Return the [X, Y] coordinate for the center point of the cell that contains the specified text.  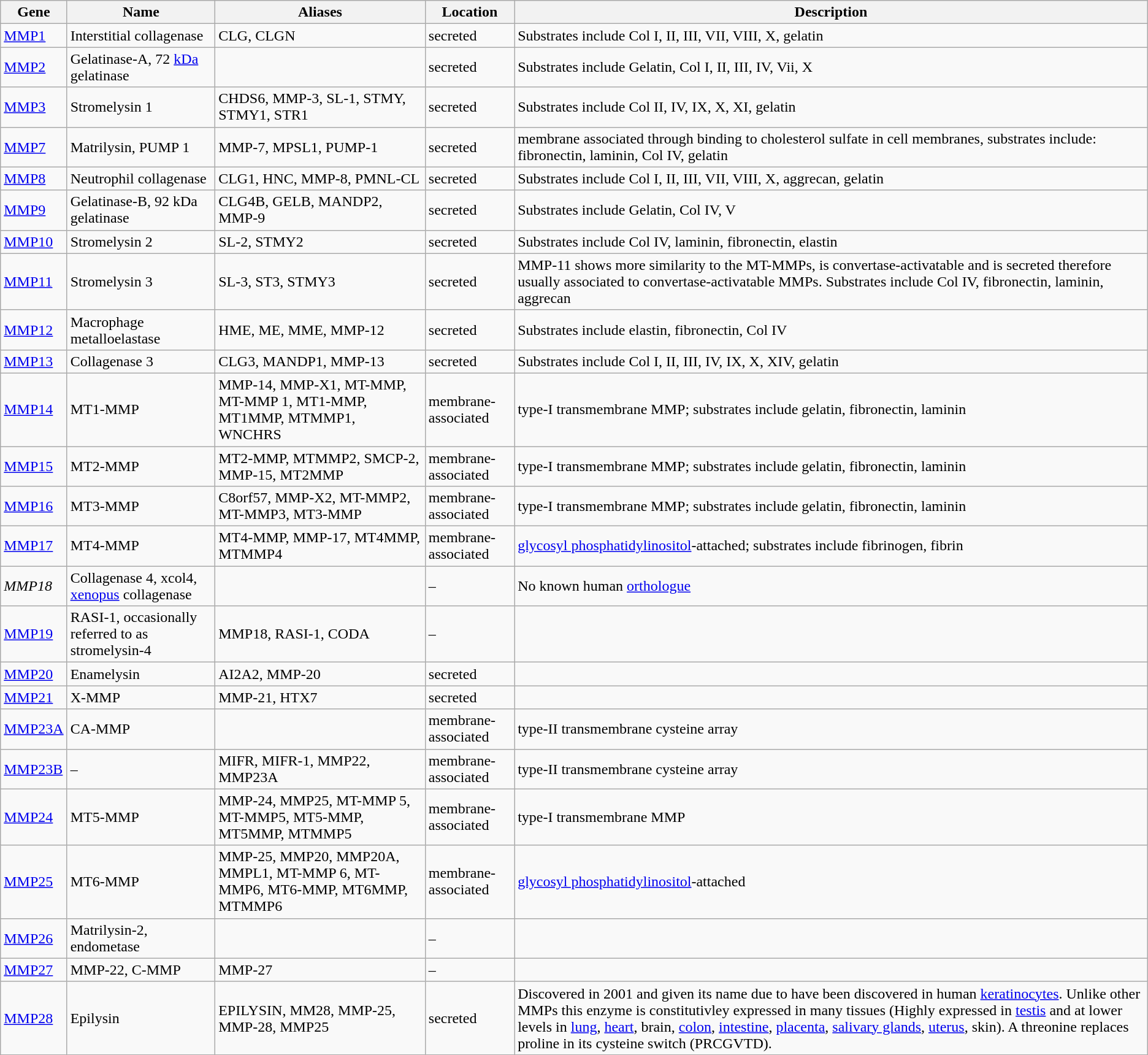
MMP23A [34, 729]
MMP16 [34, 507]
X-MMP [141, 697]
MMP13 [34, 361]
Interstitial collagenase [141, 36]
MT4-MMP [141, 546]
MMP17 [34, 546]
Name [141, 12]
Substrates include Col I, II, III, VII, VIII, X, aggrecan, gelatin [832, 178]
Substrates include Col I, II, III, IV, IX, X, XIV, gelatin [832, 361]
Neutrophil collagenase [141, 178]
Substrates include Gelatin, Col IV, V [832, 210]
MMP7 [34, 147]
Stromelysin 2 [141, 242]
glycosyl phosphatidylinositol-attached; substrates include fibrinogen, fibrin [832, 546]
MMP9 [34, 210]
MT2-MMP, MTMMP2, SMCP-2, MMP-15, MT2MMP [320, 466]
MMP14 [34, 410]
glycosyl phosphatidylinositol-attached [832, 882]
membrane associated through binding to cholesterol sulfate in cell membranes, substrates include: fibronectin, laminin, Col IV, gelatin [832, 147]
CA-MMP [141, 729]
MT4-MMP, MMP-17, MT4MMP, MTMMP4 [320, 546]
No known human orthologue [832, 586]
Collagenase 3 [141, 361]
MMP-25, MMP20, MMP20A, MMPL1, MT-MMP 6, MT-MMP6, MT6-MMP, MT6MMP, MTMMP6 [320, 882]
Substrates include Col IV, laminin, fibronectin, elastin [832, 242]
Location [470, 12]
MMP28 [34, 1018]
CLG3, MANDP1, MMP-13 [320, 361]
Enamelysin [141, 674]
Stromelysin 3 [141, 282]
MT1-MMP [141, 410]
MMP-21, HTX7 [320, 697]
AI2A2, MMP-20 [320, 674]
MMP25 [34, 882]
Matrilysin, PUMP 1 [141, 147]
MMP-14, MMP-X1, MT-MMP, MT-MMP 1, MT1-MMP, MT1MMP, MTMMP1, WNCHRS [320, 410]
MT5-MMP [141, 817]
Substrates include elastin, fibronectin, Col IV [832, 330]
MT6-MMP [141, 882]
Collagenase 4, xcol4, xenopus collagenase [141, 586]
MMP-22, C-MMP [141, 970]
MMP24 [34, 817]
MT2-MMP [141, 466]
Substrates include Col II, IV, IX, X, XI, gelatin [832, 107]
MMP-27 [320, 970]
Substrates include Col I, II, III, VII, VIII, X, gelatin [832, 36]
Macrophage metalloelastase [141, 330]
MMP1 [34, 36]
RASI-1, occasionally referred to as stromelysin-4 [141, 634]
type-I transmembrane MMP [832, 817]
Epilysin [141, 1018]
C8orf57, MMP-X2, MT-MMP2, MT-MMP3, MT3-MMP [320, 507]
HME, ME, MME, MMP-12 [320, 330]
Gene [34, 12]
MMP-24, MMP25, MT-MMP 5, MT-MMP5, MT5-MMP, MT5MMP, MTMMP5 [320, 817]
MMP26 [34, 938]
MMP18, RASI-1, CODA [320, 634]
MMP18 [34, 586]
Substrates include Gelatin, Col I, II, III, IV, Vii, X [832, 67]
CHDS6, MMP-3, SL-1, STMY, STMY1, STR1 [320, 107]
SL-2, STMY2 [320, 242]
MMP23B [34, 769]
MMP3 [34, 107]
EPILYSIN, MM28, MMP-25, MMP-28, MMP25 [320, 1018]
SL-3, ST3, STMY3 [320, 282]
CLG1, HNC, MMP-8, PMNL-CL [320, 178]
Gelatinase-A, 72 kDa gelatinase [141, 67]
MMP2 [34, 67]
CLG, CLGN [320, 36]
Gelatinase-B, 92 kDa gelatinase [141, 210]
MIFR, MIFR-1, MMP22, MMP23A [320, 769]
MT3-MMP [141, 507]
MMP21 [34, 697]
Description [832, 12]
MMP8 [34, 178]
Aliases [320, 12]
MMP20 [34, 674]
MMP10 [34, 242]
MMP15 [34, 466]
MMP27 [34, 970]
MMP19 [34, 634]
MMP11 [34, 282]
MMP12 [34, 330]
MMP-7, MPSL1, PUMP-1 [320, 147]
Matrilysin-2, endometase [141, 938]
CLG4B, GELB, MANDP2, MMP-9 [320, 210]
Stromelysin 1 [141, 107]
